Return the (x, y) coordinate for the center point of the cell that contains the specified text.  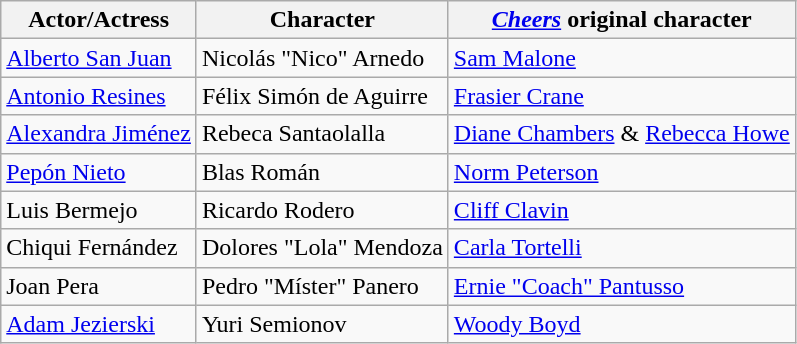
Diane Chambers & Rebecca Howe (622, 134)
Frasier Crane (622, 96)
Blas Román (322, 172)
Luis Bermejo (99, 210)
Sam Malone (622, 58)
Alexandra Jiménez (99, 134)
Cheers original character (622, 20)
Rebeca Santaolalla (322, 134)
Yuri Semionov (322, 324)
Carla Tortelli (622, 248)
Ricardo Rodero (322, 210)
Woody Boyd (622, 324)
Pepón Nieto (99, 172)
Dolores "Lola" Mendoza (322, 248)
Chiqui Fernández (99, 248)
Cliff Clavin (622, 210)
Ernie "Coach" Pantusso (622, 286)
Joan Pera (99, 286)
Nicolás "Nico" Arnedo (322, 58)
Pedro "Míster" Panero (322, 286)
Alberto San Juan (99, 58)
Antonio Resines (99, 96)
Félix Simón de Aguirre (322, 96)
Adam Jezierski (99, 324)
Character (322, 20)
Actor/Actress (99, 20)
Norm Peterson (622, 172)
